Return the (x, y) coordinate for the center point of the cell that contains the specified text.  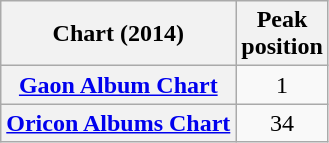
Oricon Albums Chart (118, 123)
1 (282, 85)
34 (282, 123)
Chart (2014) (118, 34)
Peakposition (282, 34)
Gaon Album Chart (118, 85)
